Determine the [X, Y] coordinate at the center of the cell enclosing the given text.  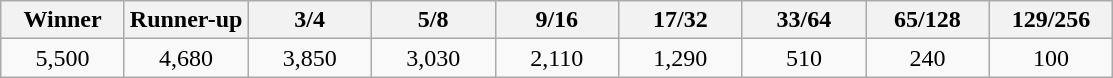
5/8 [433, 20]
65/128 [928, 20]
3,030 [433, 58]
129/256 [1051, 20]
5,500 [63, 58]
3/4 [310, 20]
4,680 [186, 58]
2,110 [557, 58]
17/32 [681, 20]
9/16 [557, 20]
Runner-up [186, 20]
1,290 [681, 58]
3,850 [310, 58]
Winner [63, 20]
240 [928, 58]
100 [1051, 58]
33/64 [804, 20]
510 [804, 58]
